Detect which cell encompasses the target text, then output its [X, Y] center coordinate. 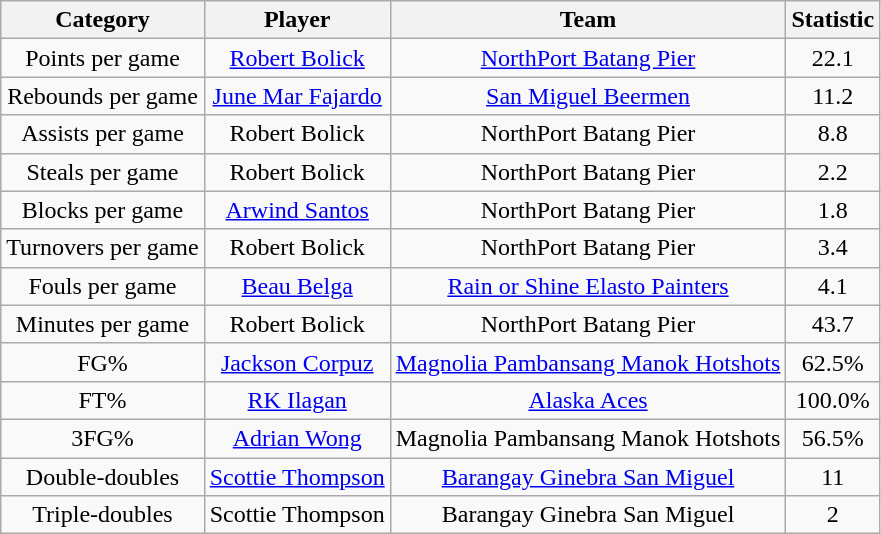
Jackson Corpuz [297, 362]
Alaska Aces [588, 400]
11.2 [833, 96]
Arwind Santos [297, 210]
Team [588, 20]
Steals per game [102, 172]
Fouls per game [102, 286]
June Mar Fajardo [297, 96]
Turnovers per game [102, 248]
Points per game [102, 58]
56.5% [833, 438]
3FG% [102, 438]
100.0% [833, 400]
2 [833, 515]
Rain or Shine Elasto Painters [588, 286]
4.1 [833, 286]
FG% [102, 362]
11 [833, 477]
RK Ilagan [297, 400]
1.8 [833, 210]
Triple-doubles [102, 515]
3.4 [833, 248]
Assists per game [102, 134]
Category [102, 20]
Rebounds per game [102, 96]
Double-doubles [102, 477]
22.1 [833, 58]
8.8 [833, 134]
Beau Belga [297, 286]
Statistic [833, 20]
Player [297, 20]
62.5% [833, 362]
Minutes per game [102, 324]
Blocks per game [102, 210]
San Miguel Beermen [588, 96]
43.7 [833, 324]
Adrian Wong [297, 438]
2.2 [833, 172]
FT% [102, 400]
